Scan for the cell matching the given text and deliver its [X, Y] coordinate at center. 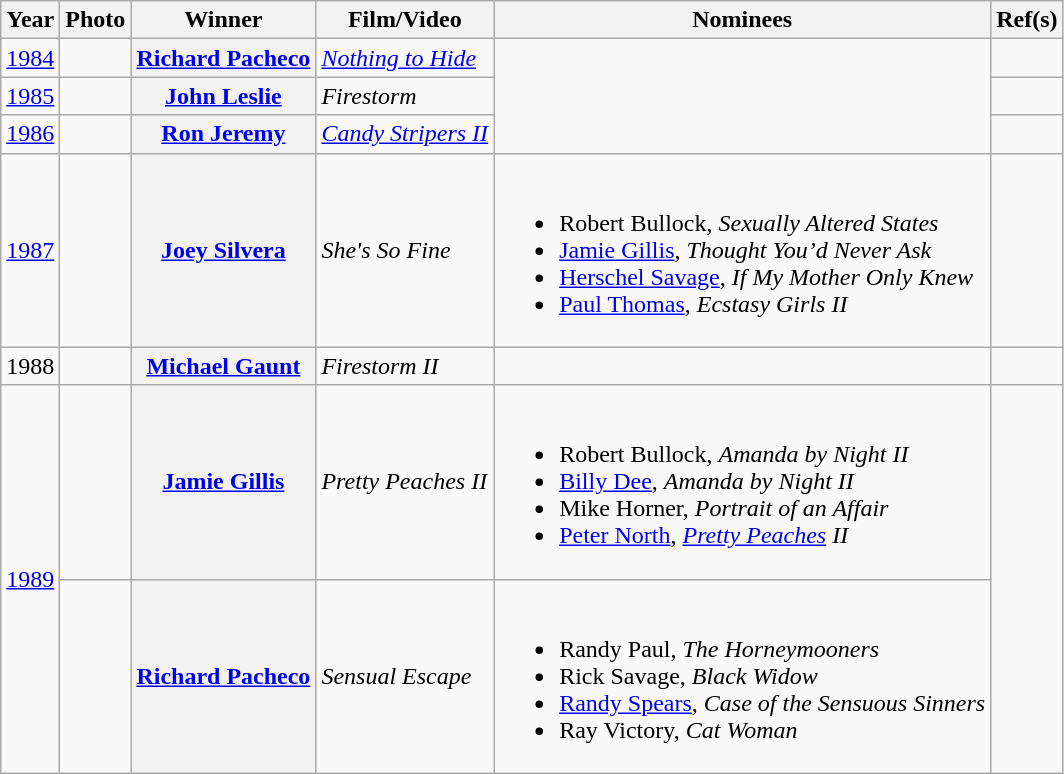
Nominees [742, 20]
Ron Jeremy [224, 134]
Film/Video [405, 20]
She's So Fine [405, 250]
Winner [224, 20]
Pretty Peaches II [405, 482]
Michael Gaunt [224, 366]
Sensual Escape [405, 676]
1989 [30, 579]
1988 [30, 366]
Photo [96, 20]
1986 [30, 134]
Randy Paul, The HorneymoonersRick Savage, Black WidowRandy Spears, Case of the Sensuous SinnersRay Victory, Cat Woman [742, 676]
Candy Stripers II [405, 134]
Jamie Gillis [224, 482]
Joey Silvera [224, 250]
Ref(s) [1027, 20]
Nothing to Hide [405, 58]
Robert Bullock, Sexually Altered StatesJamie Gillis, Thought You’d Never AskHerschel Savage, If My Mother Only KnewPaul Thomas, Ecstasy Girls II [742, 250]
John Leslie [224, 96]
Robert Bullock, Amanda by Night IIBilly Dee, Amanda by Night IIMike Horner, Portrait of an AffairPeter North, Pretty Peaches II [742, 482]
Year [30, 20]
Firestorm [405, 96]
1985 [30, 96]
Firestorm II [405, 366]
1987 [30, 250]
1984 [30, 58]
